Scan for the cell matching the given text and deliver its [x, y] coordinate at center. 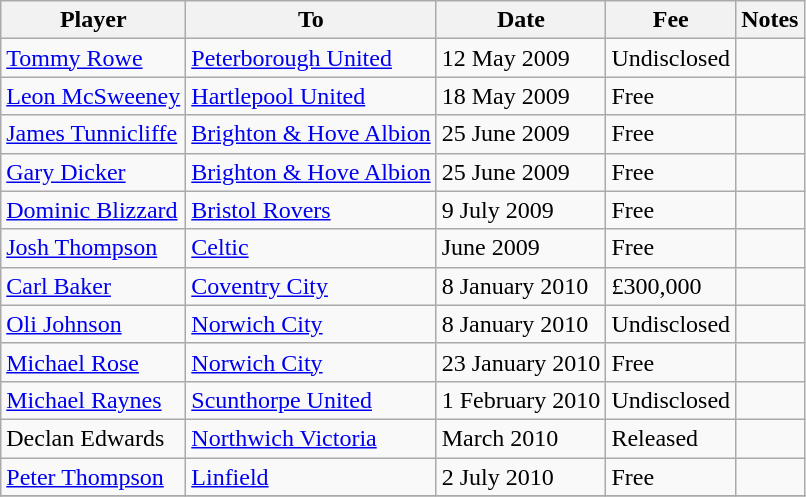
Hartlepool United [311, 96]
Coventry City [311, 286]
James Tunnicliffe [94, 134]
March 2010 [521, 438]
£300,000 [671, 286]
Dominic Blizzard [94, 210]
Michael Raynes [94, 400]
Bristol Rovers [311, 210]
Fee [671, 20]
Josh Thompson [94, 248]
Michael Rose [94, 362]
18 May 2009 [521, 96]
Player [94, 20]
Northwich Victoria [311, 438]
1 February 2010 [521, 400]
2 July 2010 [521, 477]
Gary Dicker [94, 172]
Carl Baker [94, 286]
Date [521, 20]
23 January 2010 [521, 362]
Peter Thompson [94, 477]
Celtic [311, 248]
9 July 2009 [521, 210]
Declan Edwards [94, 438]
Oli Johnson [94, 324]
June 2009 [521, 248]
To [311, 20]
12 May 2009 [521, 58]
Peterborough United [311, 58]
Leon McSweeney [94, 96]
Released [671, 438]
Tommy Rowe [94, 58]
Scunthorpe United [311, 400]
Linfield [311, 477]
Notes [770, 20]
